Extract the [X, Y] coordinate from the center of the cell holding the provided text.  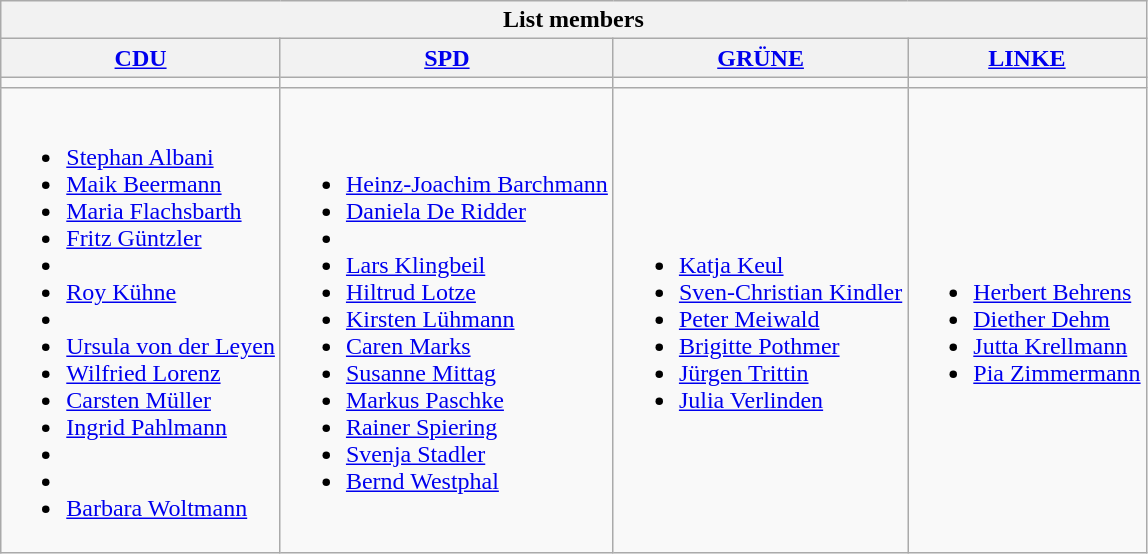
SPD [446, 58]
Herbert BehrensDiether DehmJutta KrellmannPia Zimmermann [1027, 320]
Stephan AlbaniMaik BeermannMaria FlachsbarthFritz GüntzlerRoy KühneUrsula von der LeyenWilfried LorenzCarsten MüllerIngrid PahlmannBarbara Woltmann [141, 320]
CDU [141, 58]
Katja KeulSven-Christian KindlerPeter MeiwaldBrigitte PothmerJürgen TrittinJulia Verlinden [760, 320]
GRÜNE [760, 58]
LINKE [1027, 58]
List members [574, 20]
